Return (x, y) of the center of cell containing provided text 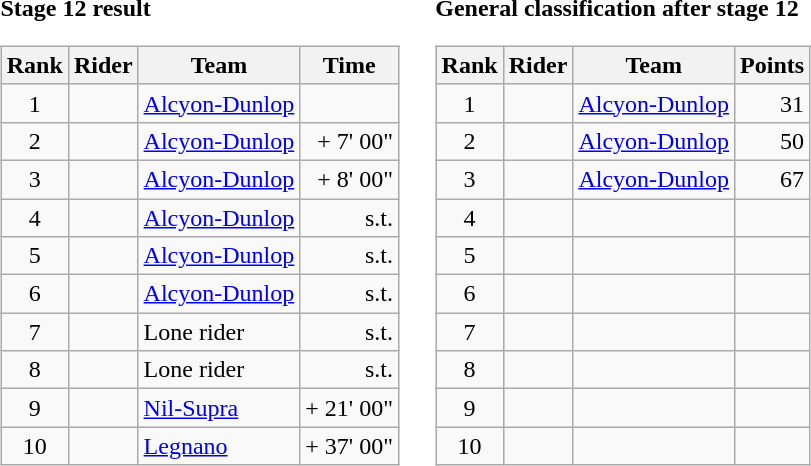
50 (772, 141)
31 (772, 103)
Legnano (219, 446)
+ 21' 00" (350, 408)
+ 37' 00" (350, 446)
Nil-Supra (219, 408)
+ 7' 00" (350, 141)
67 (772, 179)
Time (350, 65)
Points (772, 65)
+ 8' 00" (350, 179)
